Search for the cell housing the specified text and yield its [x, y] center coordinate. 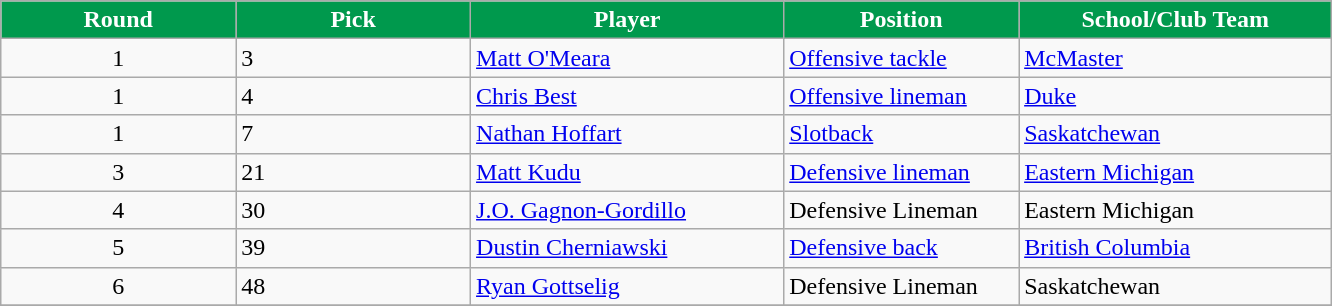
Offensive tackle [902, 58]
Matt O'Meara [628, 58]
Dustin Cherniawski [628, 248]
Matt Kudu [628, 172]
Nathan Hoffart [628, 134]
39 [354, 248]
Defensive lineman [902, 172]
McMaster [1176, 58]
Player [628, 20]
5 [118, 248]
Round [118, 20]
30 [354, 210]
21 [354, 172]
7 [354, 134]
Pick [354, 20]
Slotback [902, 134]
British Columbia [1176, 248]
Position [902, 20]
Defensive back [902, 248]
J.O. Gagnon-Gordillo [628, 210]
Offensive lineman [902, 96]
Duke [1176, 96]
School/Club Team [1176, 20]
Chris Best [628, 96]
Ryan Gottselig [628, 286]
6 [118, 286]
48 [354, 286]
